Output the [x, y] coordinate of the center of the cell containing the given text.  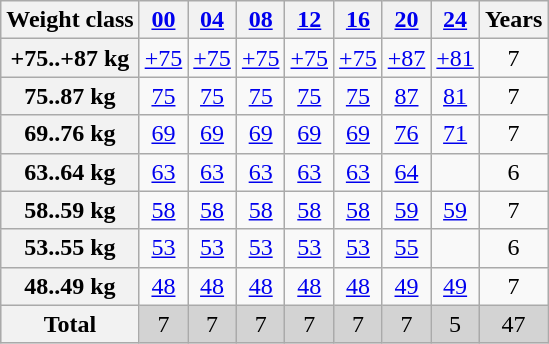
+81 [456, 58]
16 [358, 20]
53..55 kg [70, 248]
+75..+87 kg [70, 58]
20 [406, 20]
08 [260, 20]
63..64 kg [70, 172]
48..49 kg [70, 286]
69..76 kg [70, 134]
+87 [406, 58]
81 [456, 96]
75..87 kg [70, 96]
76 [406, 134]
71 [456, 134]
64 [406, 172]
12 [310, 20]
Weight class [70, 20]
55 [406, 248]
87 [406, 96]
04 [212, 20]
47 [513, 324]
24 [456, 20]
Total [70, 324]
Years [513, 20]
58..59 kg [70, 210]
5 [456, 324]
00 [164, 20]
